Identify which cell holds the provided text, then report its [X, Y] central coordinate. 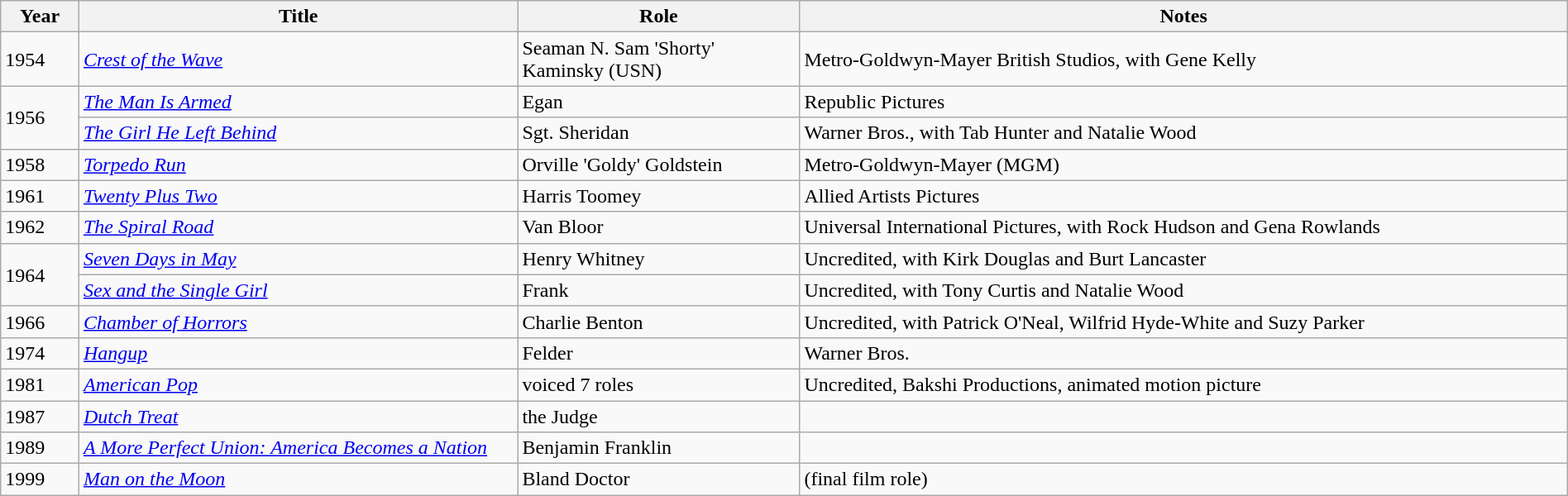
Sgt. Sheridan [658, 133]
1962 [40, 227]
The Girl He Left Behind [298, 133]
1966 [40, 322]
Universal International Pictures, with Rock Hudson and Gena Rowlands [1183, 227]
Torpedo Run [298, 165]
Crest of the Wave [298, 60]
Title [298, 17]
The Man Is Armed [298, 102]
Bland Doctor [658, 479]
Metro-Goldwyn-Mayer (MGM) [1183, 165]
Metro-Goldwyn-Mayer British Studios, with Gene Kelly [1183, 60]
Seaman N. Sam 'Shorty' Kaminsky (USN) [658, 60]
the Judge [658, 416]
1961 [40, 196]
Twenty Plus Two [298, 196]
Warner Bros. [1183, 353]
Seven Days in May [298, 259]
Warner Bros., with Tab Hunter and Natalie Wood [1183, 133]
1989 [40, 448]
1956 [40, 117]
1964 [40, 274]
Role [658, 17]
Egan [658, 102]
Chamber of Horrors [298, 322]
A More Perfect Union: America Becomes a Nation [298, 448]
1974 [40, 353]
Year [40, 17]
Man on the Moon [298, 479]
1981 [40, 384]
1987 [40, 416]
Uncredited, with Patrick O'Neal, Wilfrid Hyde-White and Suzy Parker [1183, 322]
Frank [658, 290]
Notes [1183, 17]
Republic Pictures [1183, 102]
Van Bloor [658, 227]
1954 [40, 60]
1999 [40, 479]
The Spiral Road [298, 227]
Charlie Benton [658, 322]
Allied Artists Pictures [1183, 196]
Harris Toomey [658, 196]
Sex and the Single Girl [298, 290]
Felder [658, 353]
1958 [40, 165]
(final film role) [1183, 479]
voiced 7 roles [658, 384]
Orville 'Goldy' Goldstein [658, 165]
Henry Whitney [658, 259]
Uncredited, Bakshi Productions, animated motion picture [1183, 384]
Benjamin Franklin [658, 448]
Hangup [298, 353]
Uncredited, with Tony Curtis and Natalie Wood [1183, 290]
American Pop [298, 384]
Uncredited, with Kirk Douglas and Burt Lancaster [1183, 259]
Dutch Treat [298, 416]
